Find where the given text appears and provide that cell's center as [X, Y] coordinate. 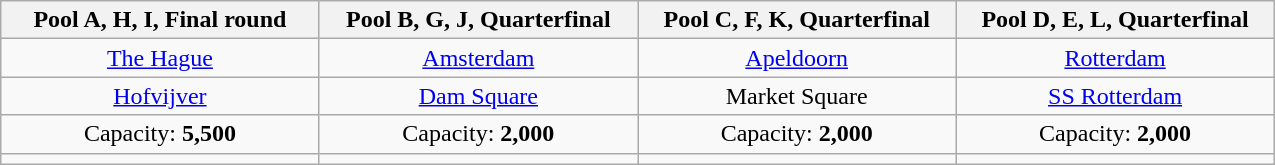
Market Square [797, 96]
Amsterdam [478, 58]
Hofvijver [160, 96]
Rotterdam [1115, 58]
SS Rotterdam [1115, 96]
Pool D, E, L, Quarterfinal [1115, 20]
Pool A, H, I, Final round [160, 20]
Apeldoorn [797, 58]
Pool B, G, J, Quarterfinal [478, 20]
The Hague [160, 58]
Capacity: 5,500 [160, 134]
Dam Square [478, 96]
Pool C, F, K, Quarterfinal [797, 20]
